From the cell containing the given text, extract its center point as [X, Y] coordinate. 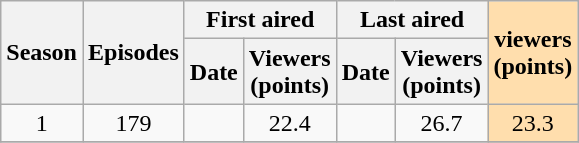
1 [42, 123]
23.3 [533, 123]
26.7 [442, 123]
First aired [260, 20]
viewers (points) [533, 52]
179 [133, 123]
Season [42, 52]
22.4 [290, 123]
Episodes [133, 52]
Last aired [412, 20]
